Output the [X, Y] coordinate of the center of the cell containing the given text.  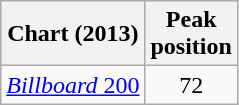
Billboard 200 [73, 85]
Peakposition [191, 34]
72 [191, 85]
Chart (2013) [73, 34]
